Determine the (X, Y) coordinate at the center of the cell enclosing the given text.  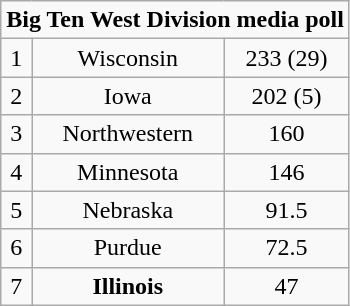
Wisconsin (128, 58)
5 (16, 210)
233 (29) (287, 58)
Big Ten West Division media poll (176, 20)
202 (5) (287, 96)
160 (287, 134)
3 (16, 134)
Illinois (128, 286)
Nebraska (128, 210)
Iowa (128, 96)
7 (16, 286)
1 (16, 58)
146 (287, 172)
91.5 (287, 210)
Purdue (128, 248)
Northwestern (128, 134)
72.5 (287, 248)
47 (287, 286)
4 (16, 172)
Minnesota (128, 172)
6 (16, 248)
2 (16, 96)
